Provide the [X, Y] coordinate of the cell's center where the given text is located.  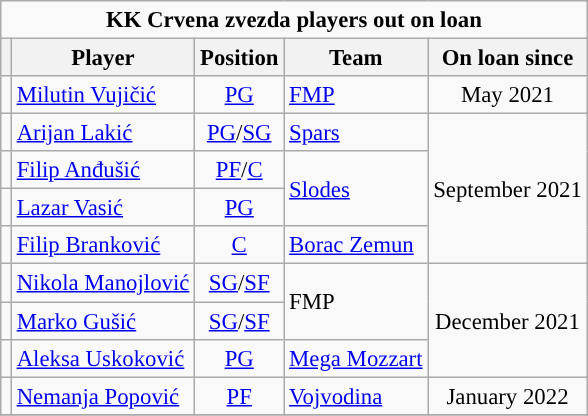
Milutin Vujičić [102, 95]
Spars [356, 133]
December 2021 [508, 320]
Borac Zemun [356, 245]
Nemanja Popović [102, 396]
Filip Branković [102, 245]
January 2022 [508, 396]
PG/SG [240, 133]
May 2021 [508, 95]
C [240, 245]
On loan since [508, 58]
Lazar Vasić [102, 208]
Arijan Lakić [102, 133]
PF [240, 396]
Player [102, 58]
KK Crvena zvezda players out on loan [294, 20]
Filip Anđušić [102, 170]
PF/C [240, 170]
Slodes [356, 188]
Team [356, 58]
Vojvodina [356, 396]
September 2021 [508, 189]
Aleksa Uskoković [102, 358]
Nikola Manojlović [102, 283]
Mega Mozzart [356, 358]
Position [240, 58]
Marko Gušić [102, 321]
